Search for the cell housing the specified text and yield its [X, Y] center coordinate. 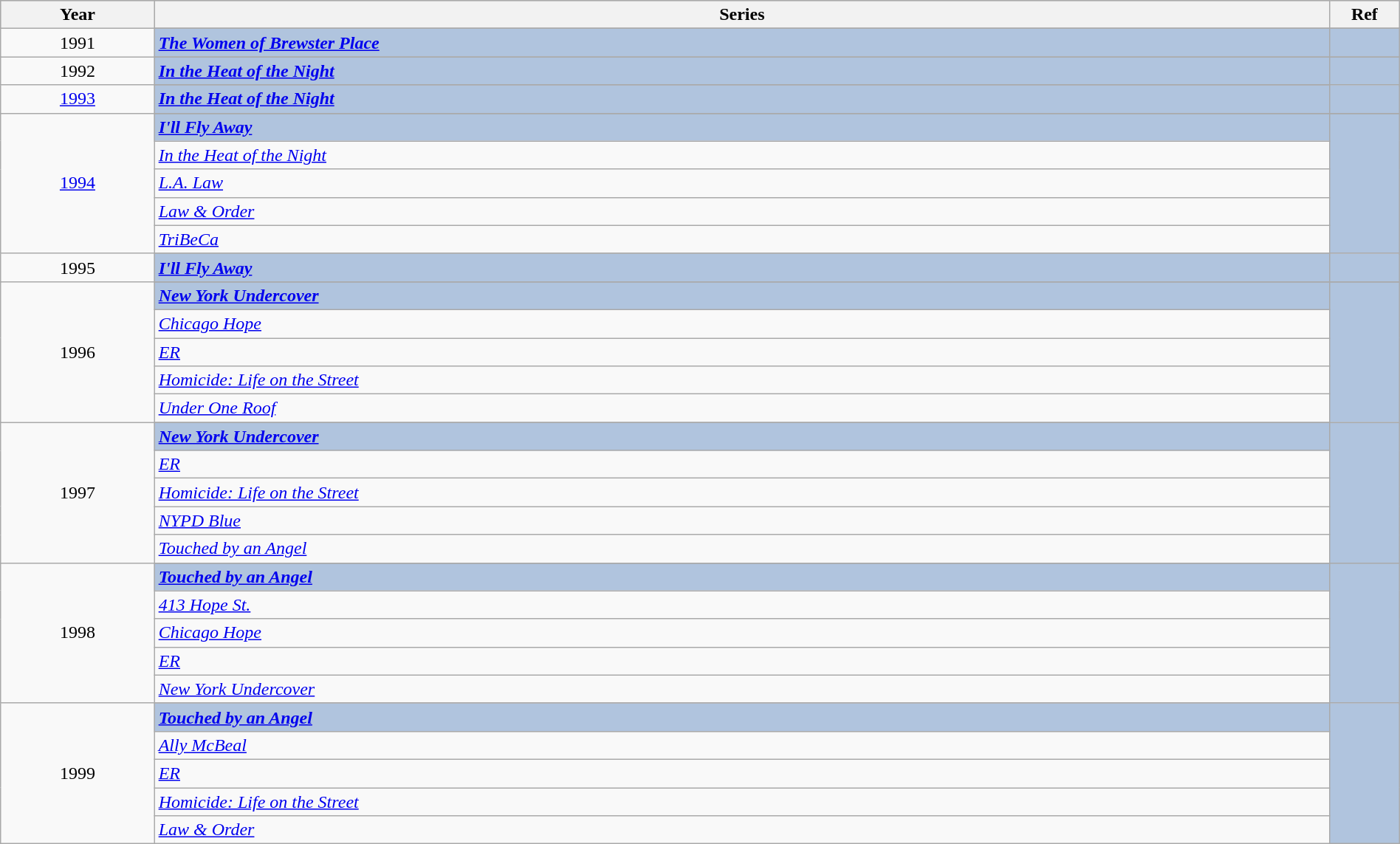
1992 [78, 71]
1998 [78, 633]
TriBeCa [741, 239]
L.A. Law [741, 183]
1994 [78, 183]
413 Hope St. [741, 605]
NYPD Blue [741, 521]
Ally McBeal [741, 745]
Year [78, 15]
1993 [78, 99]
Series [741, 15]
Ref [1365, 15]
1991 [78, 43]
1996 [78, 351]
Under One Roof [741, 408]
1999 [78, 773]
The Women of Brewster Place [741, 43]
1995 [78, 267]
1997 [78, 493]
